Scan for the cell matching the given text and deliver its [X, Y] coordinate at center. 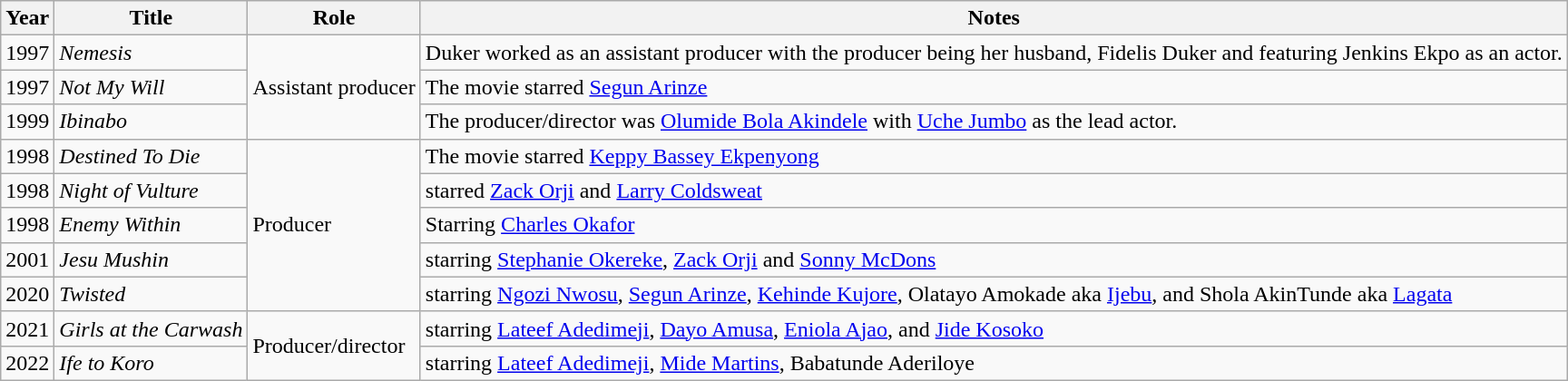
Night of Vulture [151, 190]
The producer/director was Olumide Bola Akindele with Uche Jumbo as the lead actor. [994, 122]
2020 [27, 294]
Destined To Die [151, 156]
Enemy Within [151, 225]
Ife to Koro [151, 363]
1999 [27, 122]
Jesu Mushin [151, 259]
Assistant producer [334, 87]
The movie starred Keppy Bassey Ekpenyong [994, 156]
starring Ngozi Nwosu, Segun Arinze, Kehinde Kujore, Olatayo Amokade aka Ijebu, and Shola AkinTunde aka Lagata [994, 294]
starring Lateef Adedimeji, Dayo Amusa, Eniola Ajao, and Jide Kosoko [994, 328]
2001 [27, 259]
Producer/director [334, 346]
Not My Will [151, 87]
2021 [27, 328]
Duker worked as an assistant producer with the producer being her husband, Fidelis Duker and featuring Jenkins Ekpo as an actor. [994, 53]
Starring Charles Okafor [994, 225]
Title [151, 18]
starring Lateef Adedimeji, Mide Martins, Babatunde Aderiloye [994, 363]
Girls at the Carwash [151, 328]
Ibinabo [151, 122]
Year [27, 18]
Twisted [151, 294]
Role [334, 18]
starred Zack Orji and Larry Coldsweat [994, 190]
Producer [334, 225]
Notes [994, 18]
2022 [27, 363]
starring Stephanie Okereke, Zack Orji and Sonny McDons [994, 259]
The movie starred Segun Arinze [994, 87]
Nemesis [151, 53]
